Pinpoint the cell where the given text exists, returning its (x, y) midpoint coordinate. 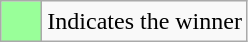
Indicates the winner (145, 22)
